Search for the cell housing the specified text and yield its [x, y] center coordinate. 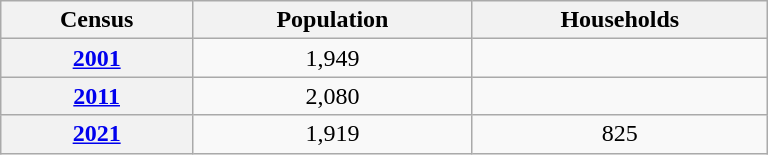
2021 [97, 134]
Census [97, 20]
Population [333, 20]
2,080 [333, 96]
825 [620, 134]
1,949 [333, 58]
1,919 [333, 134]
2001 [97, 58]
Households [620, 20]
2011 [97, 96]
